Return [x, y] of the center of cell containing provided text 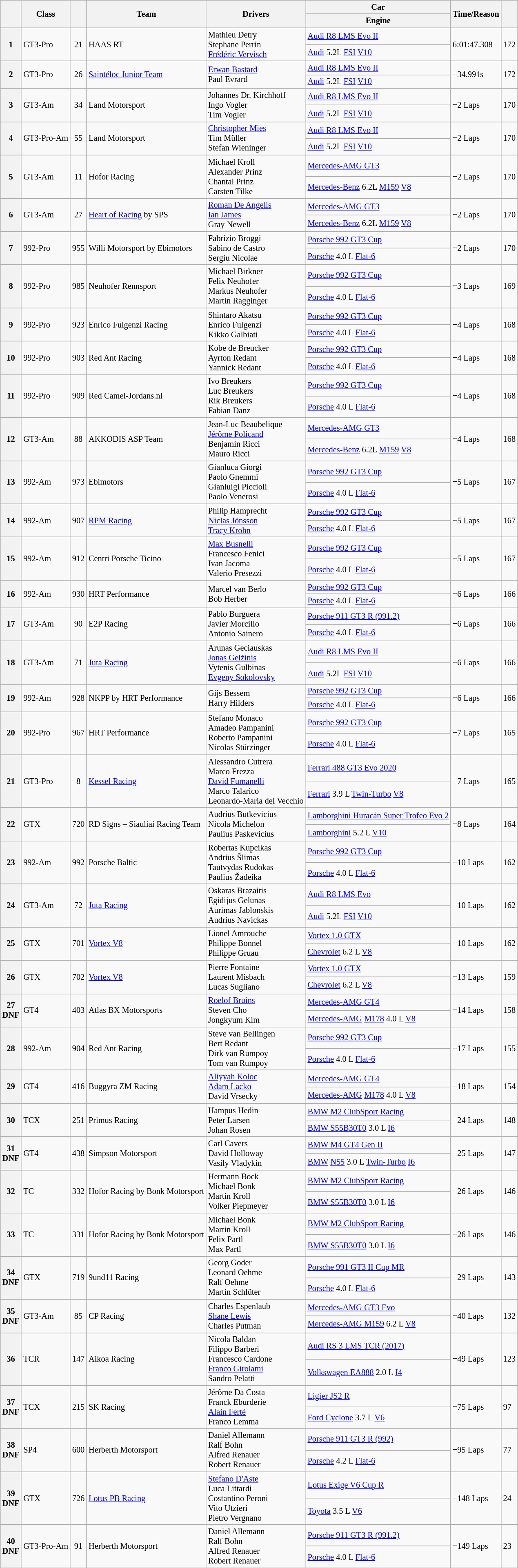
12 [11, 439]
Christopher Mies Tim Müller Stefan Wieninger [256, 138]
9 [11, 325]
909 [78, 396]
RPM Racing [146, 520]
251 [78, 1120]
Steve van Bellingen Bert Redant Dirk van Rumpoy Tom van Rumpoy [256, 1048]
34DNF [11, 1278]
Mercedes-AMG M159 6.2 L V8 [378, 1324]
Stefano Monaco Amadeo Pampanini Roberto Pampanini Nicolas Stürzinger [256, 733]
Atlas BX Motorsports [146, 1010]
169 [509, 286]
+13 Laps [476, 977]
701 [78, 943]
Roman De Angelis Ian James Gray Newell [256, 215]
Lamborghini 5.2 L V10 [378, 832]
5 [11, 177]
Centri Porsche Ticino [146, 558]
27DNF [11, 1010]
Enrico Fulgenzi Racing [146, 325]
907 [78, 520]
904 [78, 1048]
Neuhofer Rennsport [146, 286]
Heart of Racing by SPS [146, 215]
18 [11, 662]
143 [509, 1278]
25 [11, 943]
Simpson Motorsport [146, 1153]
Saintéloc Junior Team [146, 74]
CP Racing [146, 1316]
SK Racing [146, 1407]
Toyota 3.5 L V6 [378, 1511]
Kobe de Breucker Ayrton Redant Yannick Redant [256, 358]
403 [78, 1010]
27 [78, 215]
90 [78, 624]
2 [11, 74]
97 [509, 1407]
+75 Laps [476, 1407]
Audrius Butkevicius Nicola Michelon Paulius Paskevicius [256, 824]
Primus Racing [146, 1120]
6:01:47.308 [476, 44]
438 [78, 1153]
Johannes Dr. Kirchhoff Ingo Vogler Tim Vogler [256, 105]
SP4 [46, 1450]
Roelof Bruins Steven Cho Jongkyum Kim [256, 1010]
Lamborghini Huracán Super Trofeo Evo 2 [378, 816]
Aliyyah Koloc Adam Lacko David Vrsecky [256, 1087]
10 [11, 358]
77 [509, 1450]
6 [11, 215]
9und11 Racing [146, 1278]
Hampus Hedin Peter Larsen Johan Rosen [256, 1120]
164 [509, 824]
55 [78, 138]
17 [11, 624]
973 [78, 482]
Stefano D'Aste Luca Littardi Costantino Peroni Vito Utzieri Pietro Vergnano [256, 1498]
+34.991s [476, 74]
Michael Kroll Alexander Prinz Chantal Prinz Carsten Tilke [256, 177]
Philip Hamprecht Niclas Jönsson Tracy Krohn [256, 520]
+29 Laps [476, 1278]
40DNF [11, 1546]
154 [509, 1087]
Lionel Amrouche Philippe Bonnel Philippe Gruau [256, 943]
Erwan Bastard Paul Evrard [256, 74]
Ferrari 488 GT3 Evo 2020 [378, 768]
71 [78, 662]
+14 Laps [476, 1010]
+25 Laps [476, 1153]
985 [78, 286]
Drivers [256, 14]
+40 Laps [476, 1316]
159 [509, 977]
Lotus PB Racing [146, 1498]
416 [78, 1087]
930 [78, 594]
Ford Cyclone 3.7 L V6 [378, 1418]
+49 Laps [476, 1359]
Marcel van Berlo Bob Herber [256, 594]
Car [378, 7]
Volkswagen EA888 2.0 L I4 [378, 1372]
37DNF [11, 1407]
Ligier JS2 R [378, 1396]
Charles Espenlaub Shane Lewis Charles Putman [256, 1316]
123 [509, 1359]
702 [78, 977]
91 [78, 1546]
34 [78, 105]
Team [146, 14]
+17 Laps [476, 1048]
955 [78, 248]
22 [11, 824]
Max Busnelli Francesco Fenici Ivan Jacoma Valerio Presezzi [256, 558]
7 [11, 248]
215 [78, 1407]
NKPP by HRT Performance [146, 698]
29 [11, 1087]
RD Signs – Siauliai Racing Team [146, 824]
14 [11, 520]
726 [78, 1498]
Shintaro Akatsu Enrico Fulgenzi Kikko Galbiati [256, 325]
928 [78, 698]
Porsche 991 GT3 II Cup MR [378, 1267]
148 [509, 1120]
132 [509, 1316]
158 [509, 1010]
Porsche 4.2 L Flat-6 [378, 1461]
600 [78, 1450]
Carl Cavers David Holloway Vasily Vladykin [256, 1153]
Fabrizio Broggi Sabino de Castro Sergiu Nicolae [256, 248]
38DNF [11, 1450]
32 [11, 1192]
720 [78, 824]
+3 Laps [476, 286]
Jean-Luc Beaubelique Jérôme Policand Benjamin Ricci Mauro Ricci [256, 439]
Pierre Fontaine Laurent Misbach Lucas Sugliano [256, 977]
Time/Reason [476, 14]
Hofor Racing [146, 177]
Audi R8 LMS Evo [378, 895]
Nicola Baldan Filippo Barberi Francesco Cardone Franco Girolami Sandro Pelatti [256, 1359]
16 [11, 594]
+149 Laps [476, 1546]
Gijs Bessem Harry Hilders [256, 698]
AKKODIS ASP Team [146, 439]
3 [11, 105]
Porsche 911 GT3 R (992) [378, 1439]
Michael Birkner Felix Neuhofer Markus Neuhofer Martin Ragginger [256, 286]
Mercedes-AMG GT3 Evo [378, 1308]
Alessandro Cutrera Marco Frezza David Fumanelli Marco Talarico Leonardo-Maria del Vecchio [256, 781]
BMW M4 GT4 Gen II [378, 1145]
155 [509, 1048]
Ebimotors [146, 482]
967 [78, 733]
TCR [46, 1359]
Class [46, 14]
HAAS RT [146, 44]
1 [11, 44]
Hermann Bock Michael Bonk Martin Kroll Volker Piepmeyer [256, 1192]
72 [78, 906]
Willi Motorsport by Ebimotors [146, 248]
Michael Bonk Martin Kroll Felix Partl Max Partl [256, 1235]
912 [78, 558]
Pablo Burguera Javier Morcillo Antonio Sainero [256, 624]
Ivo Breukers Luc Breukers Rik Breukers Fabian Danz [256, 396]
13 [11, 482]
Gianluca Giorgi Paolo Gnemmi Gianluigi Piccioli Paolo Venerosi [256, 482]
Jérôme Da Costa Franck Eburderie Alain Ferté Franco Lemma [256, 1407]
903 [78, 358]
+18 Laps [476, 1087]
39DNF [11, 1498]
28 [11, 1048]
Audi RS 3 LMS TCR (2017) [378, 1346]
Buggyra ZM Racing [146, 1087]
85 [78, 1316]
923 [78, 325]
+8 Laps [476, 824]
+24 Laps [476, 1120]
35DNF [11, 1316]
15 [11, 558]
Engine [378, 21]
31DNF [11, 1153]
19 [11, 698]
4 [11, 138]
Porsche Baltic [146, 862]
Robertas Kupcikas Andrius Šlimas Tautvydas Rudokas Paulius Žadeika [256, 862]
+148 Laps [476, 1498]
719 [78, 1278]
30 [11, 1120]
Kessel Racing [146, 781]
+95 Laps [476, 1450]
331 [78, 1235]
BMW N55 3.0 L Twin-Turbo I6 [378, 1162]
332 [78, 1192]
33 [11, 1235]
992 [78, 862]
20 [11, 733]
Oskaras Brazaitis Egidijus Gelūnas Aurimas Jablonskis Audrius Navickas [256, 906]
Mathieu Detry Stephane Perrin Frédéric Vervisch [256, 44]
Aikoa Racing [146, 1359]
Lotus Exige V6 Cup R [378, 1485]
Georg Goder Leonard Oehme Ralf Oehme Martin Schlüter [256, 1278]
Arunas Geciauskas Jonas Gelžinis Vytenis Gulbinas Evgeny Sokolovsky [256, 662]
Red Camel-Jordans.nl [146, 396]
E2P Racing [146, 624]
36 [11, 1359]
88 [78, 439]
Ferrari 3.9 L Twin-Turbo V8 [378, 795]
